Return (X, Y) of the center of cell containing provided text 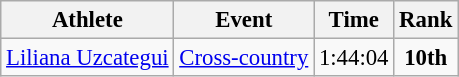
10th (426, 58)
Athlete (88, 20)
Cross-country (244, 58)
Event (244, 20)
Time (354, 20)
Liliana Uzcategui (88, 58)
Rank (426, 20)
1:44:04 (354, 58)
